Provide the (X, Y) coordinate of the cell's center where the given text is located.  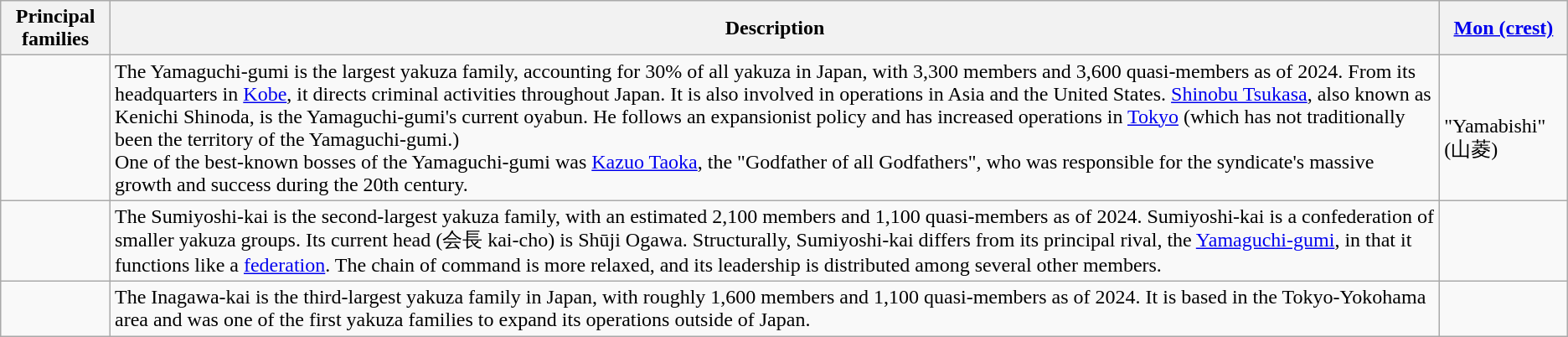
Mon (crest) (1504, 29)
"Yamabishi" (山菱) (1504, 127)
Principal families (55, 29)
Description (774, 29)
